From the cell containing the given text, extract its center point as [X, Y] coordinate. 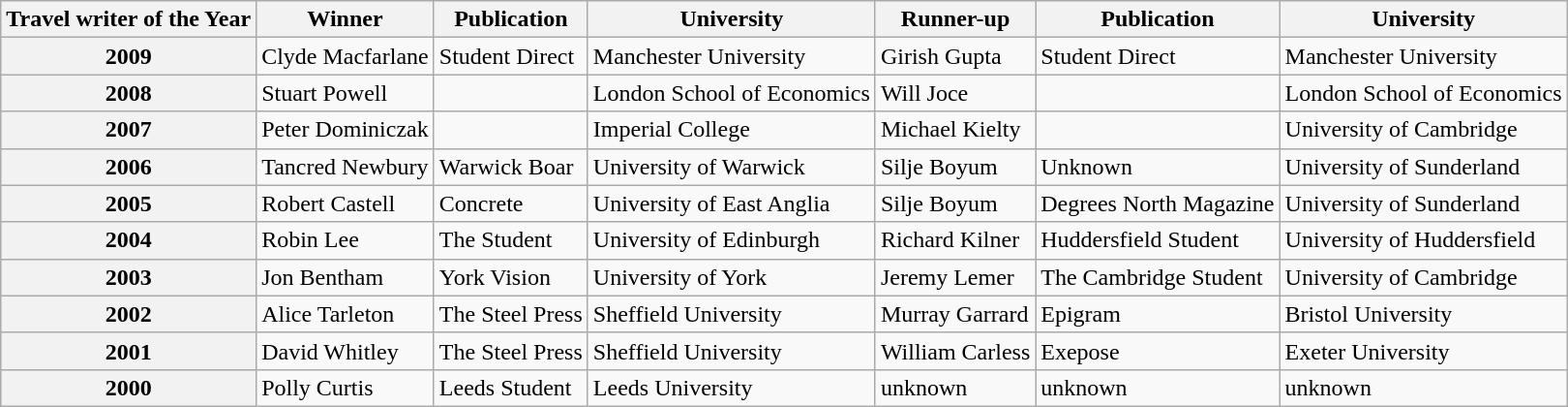
University of East Anglia [732, 203]
2009 [129, 56]
2000 [129, 388]
Travel writer of the Year [129, 19]
Warwick Boar [511, 167]
Imperial College [732, 130]
Degrees North Magazine [1158, 203]
2002 [129, 314]
Winner [346, 19]
Bristol University [1423, 314]
William Carless [954, 351]
Clyde Macfarlane [346, 56]
2005 [129, 203]
Stuart Powell [346, 93]
Peter Dominiczak [346, 130]
Jeremy Lemer [954, 277]
University of Warwick [732, 167]
York Vision [511, 277]
Robin Lee [346, 240]
Unknown [1158, 167]
Jon Bentham [346, 277]
2003 [129, 277]
Exepose [1158, 351]
Alice Tarleton [346, 314]
University of Huddersfield [1423, 240]
Runner-up [954, 19]
Robert Castell [346, 203]
Exeter University [1423, 351]
Murray Garrard [954, 314]
Tancred Newbury [346, 167]
2004 [129, 240]
Polly Curtis [346, 388]
Richard Kilner [954, 240]
Leeds Student [511, 388]
University of York [732, 277]
David Whitley [346, 351]
Leeds University [732, 388]
Will Joce [954, 93]
2008 [129, 93]
The Cambridge Student [1158, 277]
2001 [129, 351]
The Student [511, 240]
Concrete [511, 203]
Epigram [1158, 314]
2006 [129, 167]
2007 [129, 130]
Huddersfield Student [1158, 240]
Girish Gupta [954, 56]
Michael Kielty [954, 130]
University of Edinburgh [732, 240]
